Identify which cell holds the provided text, then report its [X, Y] central coordinate. 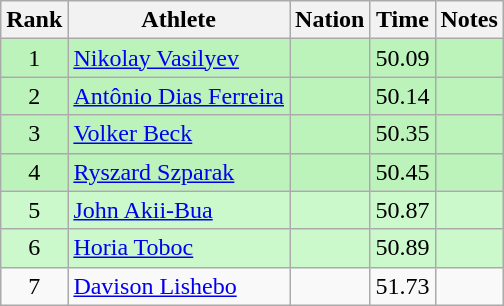
Notes [469, 20]
Nation [330, 20]
5 [34, 210]
7 [34, 286]
Davison Lishebo [179, 286]
Nikolay Vasilyev [179, 58]
1 [34, 58]
Athlete [179, 20]
Volker Beck [179, 134]
4 [34, 172]
50.89 [402, 248]
Ryszard Szparak [179, 172]
50.35 [402, 134]
3 [34, 134]
6 [34, 248]
2 [34, 96]
Rank [34, 20]
Horia Toboc [179, 248]
Time [402, 20]
50.09 [402, 58]
50.45 [402, 172]
Antônio Dias Ferreira [179, 96]
51.73 [402, 286]
50.14 [402, 96]
John Akii-Bua [179, 210]
50.87 [402, 210]
